Determine the (x, y) coordinate at the center of the cell enclosing the given text.  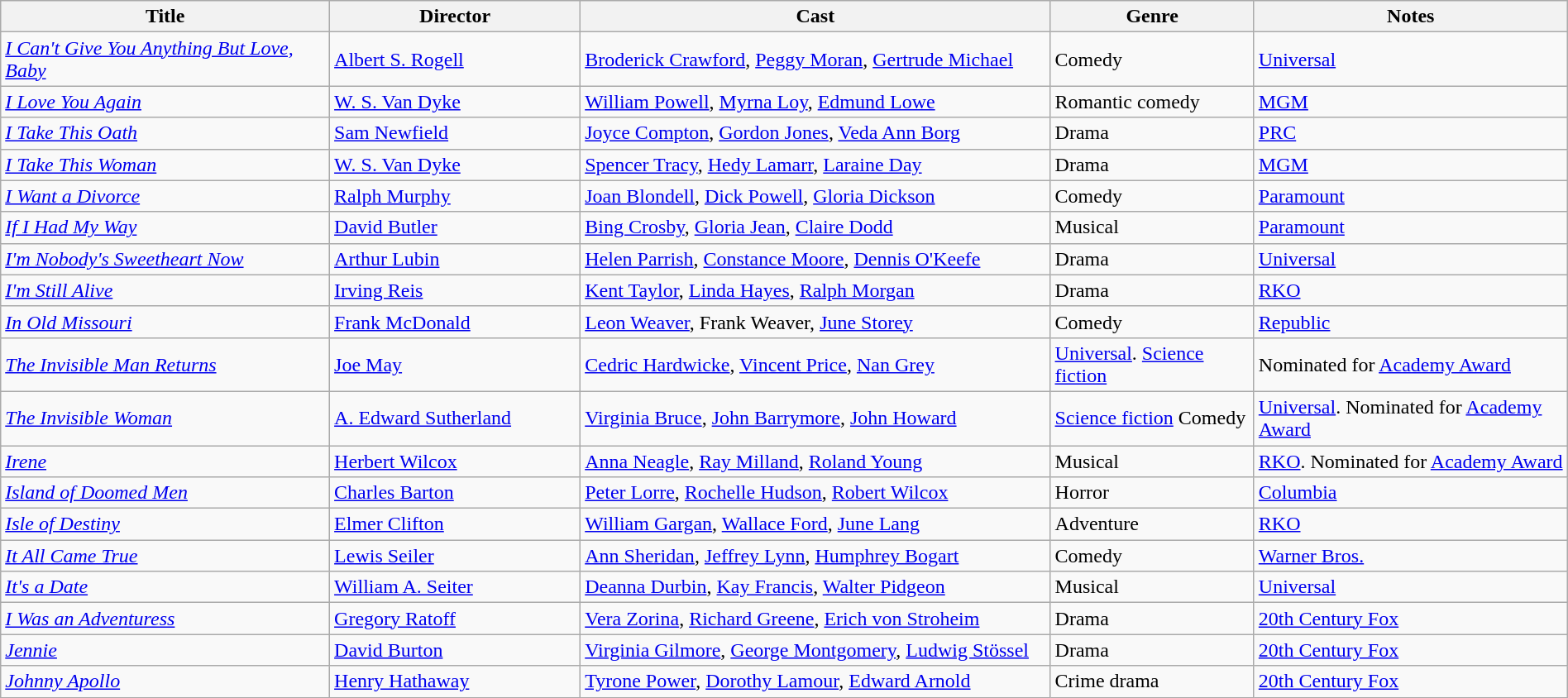
Albert S. Rogell (455, 60)
The Invisible Woman (165, 418)
Island of Doomed Men (165, 493)
Adventure (1152, 524)
Peter Lorre, Rochelle Hudson, Robert Wilcox (815, 493)
I Want a Divorce (165, 196)
Science fiction Comedy (1152, 418)
Elmer Clifton (455, 524)
Deanna Durbin, Kay Francis, Walter Pidgeon (815, 587)
Nominated for Academy Award (1411, 364)
David Butler (455, 227)
Joan Blondell, Dick Powell, Gloria Dickson (815, 196)
Romantic comedy (1152, 102)
Universal. Nominated for Academy Award (1411, 418)
Johnny Apollo (165, 681)
Ralph Murphy (455, 196)
Gregory Ratoff (455, 619)
Charles Barton (455, 493)
I'm Still Alive (165, 290)
Kent Taylor, Linda Hayes, Ralph Morgan (815, 290)
Joe May (455, 364)
William A. Seiter (455, 587)
Anna Neagle, Ray Milland, Roland Young (815, 461)
Lewis Seiler (455, 556)
Virginia Gilmore, George Montgomery, Ludwig Stössel (815, 650)
A. Edward Sutherland (455, 418)
Virginia Bruce, John Barrymore, John Howard (815, 418)
Leon Weaver, Frank Weaver, June Storey (815, 322)
I Can't Give You Anything But Love, Baby (165, 60)
Joyce Compton, Gordon Jones, Veda Ann Borg (815, 133)
Sam Newfield (455, 133)
It All Came True (165, 556)
William Powell, Myrna Loy, Edmund Lowe (815, 102)
I Love You Again (165, 102)
Cast (815, 17)
In Old Missouri (165, 322)
If I Had My Way (165, 227)
Horror (1152, 493)
Notes (1411, 17)
Helen Parrish, Constance Moore, Dennis O'Keefe (815, 259)
It's a Date (165, 587)
I'm Nobody's Sweetheart Now (165, 259)
The Invisible Man Returns (165, 364)
Genre (1152, 17)
Universal. Science fiction (1152, 364)
Cedric Hardwicke, Vincent Price, Nan Grey (815, 364)
Title (165, 17)
David Burton (455, 650)
Isle of Destiny (165, 524)
Irving Reis (455, 290)
Vera Zorina, Richard Greene, Erich von Stroheim (815, 619)
Republic (1411, 322)
Herbert Wilcox (455, 461)
Bing Crosby, Gloria Jean, Claire Dodd (815, 227)
I Take This Oath (165, 133)
Henry Hathaway (455, 681)
Columbia (1411, 493)
Director (455, 17)
PRC (1411, 133)
Spencer Tracy, Hedy Lamarr, Laraine Day (815, 165)
RKO. Nominated for Academy Award (1411, 461)
Irene (165, 461)
William Gargan, Wallace Ford, June Lang (815, 524)
Crime drama (1152, 681)
Ann Sheridan, Jeffrey Lynn, Humphrey Bogart (815, 556)
Jennie (165, 650)
Broderick Crawford, Peggy Moran, Gertrude Michael (815, 60)
Arthur Lubin (455, 259)
Warner Bros. (1411, 556)
I Take This Woman (165, 165)
I Was an Adventuress (165, 619)
Tyrone Power, Dorothy Lamour, Edward Arnold (815, 681)
Frank McDonald (455, 322)
